From the cell containing the given text, extract its center point as (x, y) coordinate. 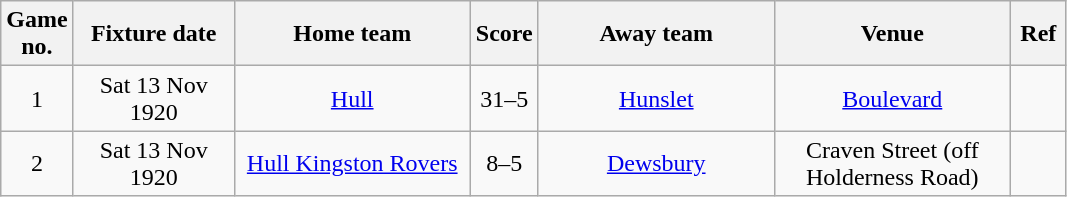
Ref (1038, 34)
Away team (656, 34)
Boulevard (892, 98)
Craven Street (off Holderness Road) (892, 164)
Venue (892, 34)
31–5 (504, 98)
2 (37, 164)
Hull Kingston Rovers (352, 164)
Game no. (37, 34)
Hunslet (656, 98)
Score (504, 34)
8–5 (504, 164)
Dewsbury (656, 164)
Home team (352, 34)
1 (37, 98)
Hull (352, 98)
Fixture date (154, 34)
